Find where the given text appears and provide that cell's center as (x, y) coordinate. 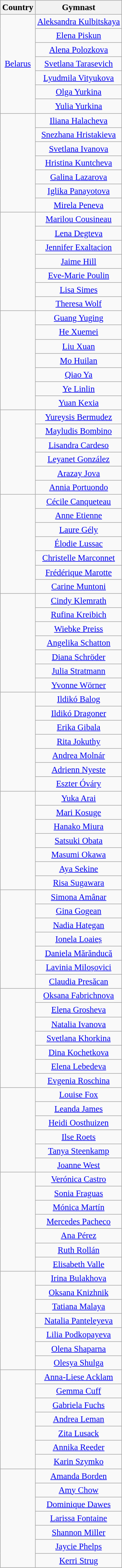
Gemma Cuff (79, 1391)
Diana Schröder (79, 657)
Dina Kochetkova (79, 1052)
Erika Gibala (79, 727)
Lilia Podkopayeva (79, 1335)
Olesya Shulga (79, 1363)
Ildikó Balog (79, 699)
Oksana Knizhnik (79, 1292)
Aleksandra Kulbitskaya (79, 22)
Eve-Marie Poulin (79, 276)
Mónica Martín (79, 1207)
Elena Piskun (79, 36)
Cindy Klemrath (79, 601)
Annia Portuondo (79, 487)
Country (18, 8)
Cécile Canqueteau (79, 502)
Élodie Lussac (79, 544)
Jaime Hill (79, 262)
Anne Etienne (79, 516)
Julia Stratmann (79, 671)
Carine Muntoni (79, 586)
Guang Yuging (79, 318)
Svetlana Tarasevich (79, 64)
Mercedes Pacheco (79, 1222)
Tatiana Malaya (79, 1307)
Amanda Borden (79, 1476)
Wiebke Preiss (79, 629)
Amy Chow (79, 1490)
Ye Linlin (79, 389)
Nadia Hațegan (79, 925)
Elisabeth Valle (79, 1264)
Belarus (18, 64)
Svetlana Ivanova (79, 149)
Gina Gogean (79, 911)
He Xuemei (79, 332)
Ildikó Dragoner (79, 714)
Ilse Roets (79, 1137)
Jaycie Phelps (79, 1547)
Irina Bulakhova (79, 1278)
Lavinia Miloșovici (79, 967)
Larissa Fontaine (79, 1518)
Frédérique Marotte (79, 572)
Mayludis Bombino (79, 431)
Alena Polozkova (79, 50)
Olga Yurkina (79, 92)
Natalia Ivanova (79, 1024)
Masumi Okawa (79, 855)
Elena Grosheva (79, 1010)
Aya Sekine (79, 869)
Qiao Ya (79, 374)
Theresa Wolf (79, 304)
Leyanet González (79, 459)
Hristina Kuntcheva (79, 163)
Lisa Simes (79, 290)
Annika Reeder (79, 1448)
Heidi Oosthuizen (79, 1123)
Galina Lazarova (79, 177)
Karin Szymko (79, 1462)
Louise Fox (79, 1095)
Oksana Fabrichnova (79, 996)
Iglika Panayotova (79, 191)
Yvonne Wörner (79, 685)
Liu Xuan (79, 346)
Marilou Cousineau (79, 219)
Lisandra Cardeso (79, 445)
Lena Degteva (79, 233)
Jennifer Exaltacion (79, 247)
Evgenia Roschina (79, 1081)
Sonia Fraguas (79, 1194)
Snezhana Hristakieva (79, 134)
Leanda James (79, 1109)
Christelle Marconnet (79, 558)
Verónica Castro (79, 1179)
Olena Shaparna (79, 1349)
Rita Jokuthy (79, 742)
Angelika Schatton (79, 643)
Mirela Peneva (79, 205)
Ionela Loaieș (79, 939)
Gabriela Fuchs (79, 1405)
Daniela Mărănducă (79, 954)
Iliana Halacheva (79, 121)
Shannon Miller (79, 1532)
Laure Gély (79, 530)
Joanne West (79, 1165)
Elena Lebedeva (79, 1066)
Adrienn Nyeste (79, 770)
Zita Lusack (79, 1434)
Hanako Miura (79, 826)
Andrea Molnár (79, 756)
Mari Kosuge (79, 812)
Arazay Jova (79, 474)
Gymnast (79, 8)
Anna-Liese Acklam (79, 1377)
Rufina Kreibich (79, 614)
Yulia Yurkina (79, 106)
Claudia Presăcan (79, 982)
Ana Pérez (79, 1236)
Yuka Arai (79, 798)
Kerri Strug (79, 1560)
Mo Huilan (79, 361)
Tanya Steenkamp (79, 1151)
Ruth Rollán (79, 1250)
Risa Sugawara (79, 883)
Andrea Leman (79, 1419)
Satsuki Obata (79, 841)
Dominique Dawes (79, 1504)
Lyudmila Vityukova (79, 78)
Eszter Óváry (79, 784)
Simona Amânar (79, 897)
Natalia Panteleyeva (79, 1321)
Yureysis Bermudez (79, 417)
Yuan Kexia (79, 403)
Svetlana Khorkina (79, 1038)
